Return [X, Y] of the center of cell containing provided text 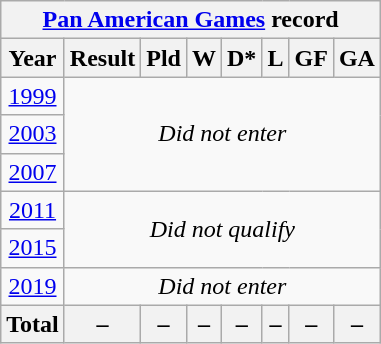
2015 [33, 248]
D* [242, 58]
GF [311, 58]
W [204, 58]
Year [33, 58]
Total [33, 324]
2019 [33, 286]
Result [102, 58]
2007 [33, 172]
Did not qualify [222, 229]
GA [356, 58]
2003 [33, 134]
L [276, 58]
1999 [33, 96]
2011 [33, 210]
Pan American Games record [191, 20]
Pld [164, 58]
